Output the (x, y) coordinate of the center of the cell containing the given text.  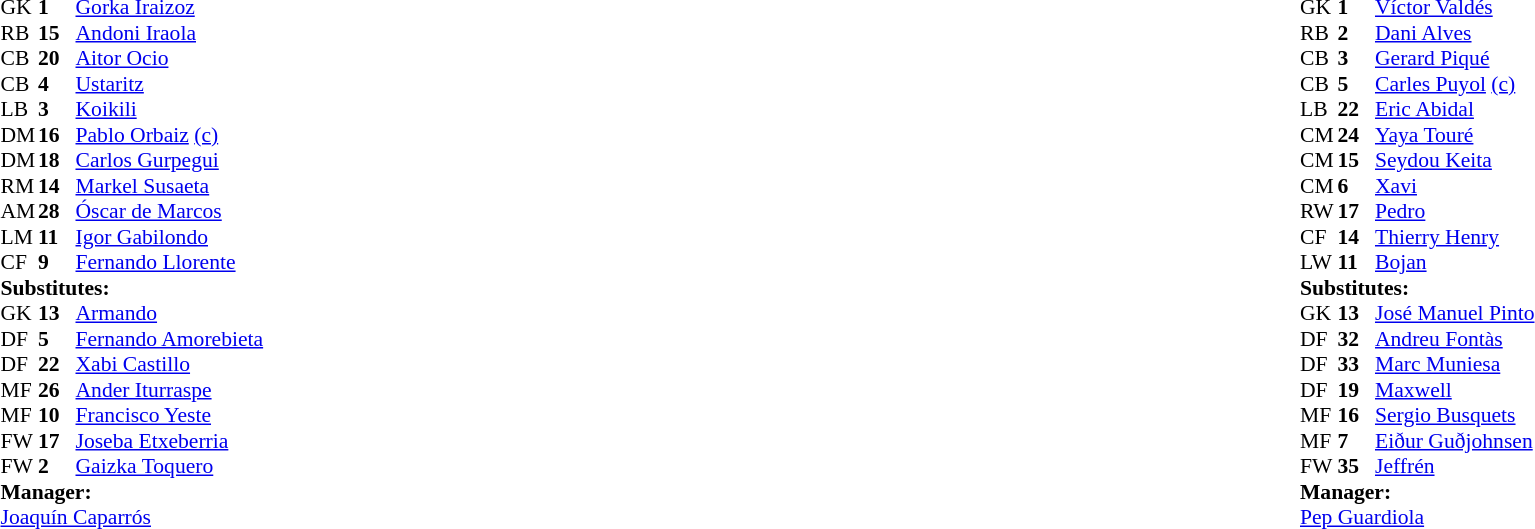
AM (19, 211)
Jeffrén (1454, 467)
Eiður Guðjohnsen (1454, 441)
RM (19, 186)
Gerard Piqué (1454, 59)
Óscar de Marcos (170, 211)
LM (19, 237)
19 (1356, 390)
Ustaritz (170, 84)
RW (1319, 211)
Andoni Iraola (170, 33)
Andreu Fontàs (1454, 339)
7 (1356, 441)
Seydou Keita (1454, 161)
Fernando Llorente (170, 263)
Koikili (170, 109)
Carlos Gurpegui (170, 161)
18 (57, 161)
24 (1356, 135)
Bojan (1454, 263)
Dani Alves (1454, 33)
Eric Abidal (1454, 109)
Fernando Amorebieta (170, 339)
4 (57, 84)
33 (1356, 365)
Pedro (1454, 211)
Thierry Henry (1454, 237)
Yaya Touré (1454, 135)
Joseba Etxeberria (170, 441)
Maxwell (1454, 390)
26 (57, 390)
9 (57, 263)
Sergio Busquets (1454, 415)
Xavi (1454, 186)
32 (1356, 339)
José Manuel Pinto (1454, 313)
35 (1356, 467)
Xabi Castillo (170, 365)
Marc Muniesa (1454, 365)
Armando (170, 313)
Pablo Orbaiz (c) (170, 135)
Francisco Yeste (170, 415)
Markel Susaeta (170, 186)
Ander Iturraspe (170, 390)
Gaizka Toquero (170, 467)
Aitor Ocio (170, 59)
6 (1356, 186)
Carles Puyol (c) (1454, 84)
10 (57, 415)
28 (57, 211)
LW (1319, 263)
20 (57, 59)
Igor Gabilondo (170, 237)
